Return the [X, Y] coordinate for the center point of the cell that contains the specified text.  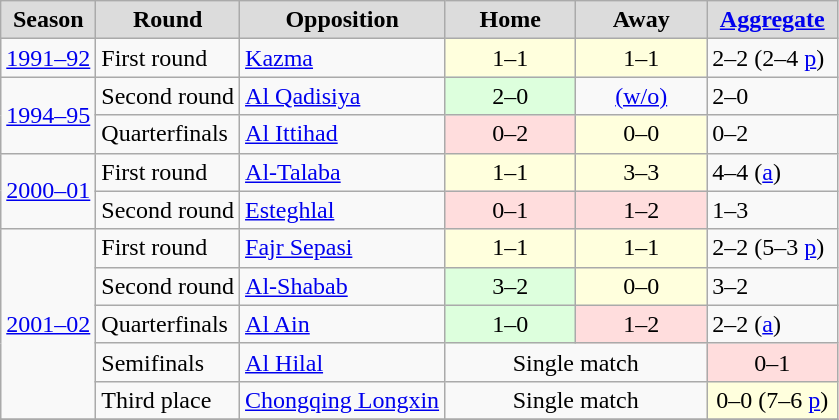
Al Ain [342, 324]
Esteghlal [342, 210]
Aggregate [772, 20]
Chongqing Longxin [342, 400]
Round [168, 20]
2–2 (2–4 p) [772, 58]
2001–02 [48, 324]
1991–92 [48, 58]
4–4 (a) [772, 172]
Al-Shabab [342, 286]
2000–01 [48, 191]
Away [642, 20]
Third place [168, 400]
Fajr Sepasi [342, 248]
2–2 (5–3 p) [772, 248]
1–0 [510, 324]
1–3 [772, 210]
2–2 (a) [772, 324]
Semifinals [168, 362]
Al Ittihad [342, 134]
Al-Talaba [342, 172]
Kazma [342, 58]
(w/o) [642, 96]
0–0 (7–6 p) [772, 400]
Season [48, 20]
Opposition [342, 20]
Al Qadisiya [342, 96]
Al Hilal [342, 362]
Home [510, 20]
1994–95 [48, 115]
3–3 [642, 172]
